Determine the (x, y) coordinate at the center of the cell enclosing the given text.  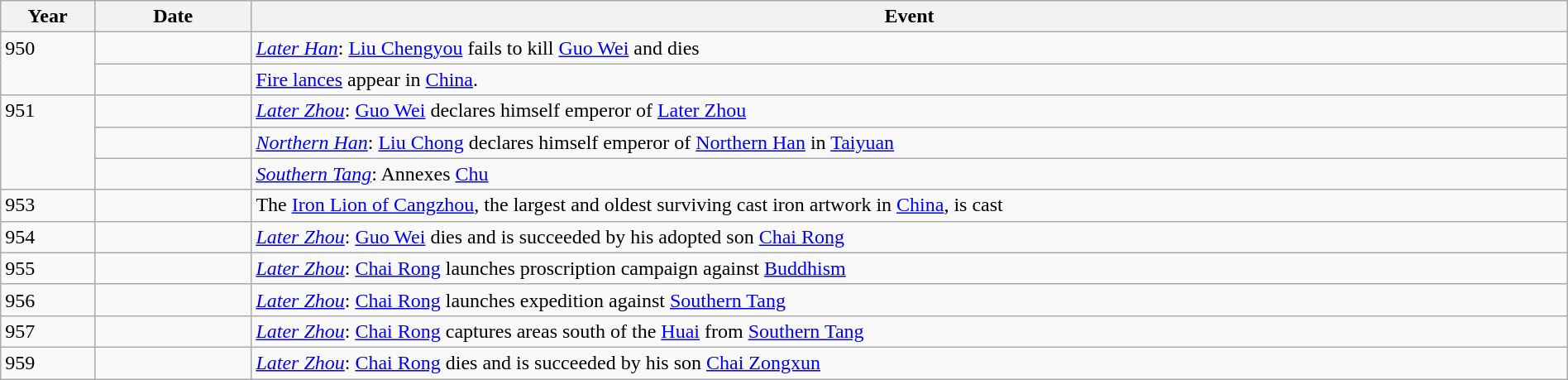
Fire lances appear in China. (910, 79)
957 (48, 331)
Later Zhou: Chai Rong launches proscription campaign against Buddhism (910, 268)
Later Han: Liu Chengyou fails to kill Guo Wei and dies (910, 48)
955 (48, 268)
951 (48, 142)
The Iron Lion of Cangzhou, the largest and oldest surviving cast iron artwork in China, is cast (910, 205)
Year (48, 17)
954 (48, 237)
Later Zhou: Guo Wei declares himself emperor of Later Zhou (910, 111)
Later Zhou: Guo Wei dies and is succeeded by his adopted son Chai Rong (910, 237)
Event (910, 17)
953 (48, 205)
959 (48, 363)
Date (172, 17)
Later Zhou: Chai Rong dies and is succeeded by his son Chai Zongxun (910, 363)
Northern Han: Liu Chong declares himself emperor of Northern Han in Taiyuan (910, 142)
Later Zhou: Chai Rong launches expedition against Southern Tang (910, 300)
956 (48, 300)
Southern Tang: Annexes Chu (910, 174)
950 (48, 64)
Later Zhou: Chai Rong captures areas south of the Huai from Southern Tang (910, 331)
